Scan for the cell matching the given text and deliver its [X, Y] coordinate at center. 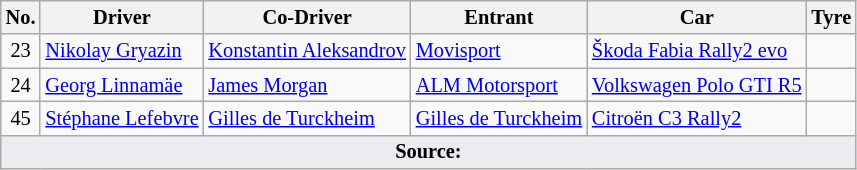
Citroën C3 Rally2 [696, 118]
Nikolay Gryazin [122, 51]
24 [21, 85]
Georg Linnamäe [122, 85]
Entrant [499, 17]
Co-Driver [308, 17]
James Morgan [308, 85]
ALM Motorsport [499, 85]
Source: [428, 152]
Driver [122, 17]
Tyre [831, 17]
Stéphane Lefebvre [122, 118]
45 [21, 118]
Volkswagen Polo GTI R5 [696, 85]
Konstantin Aleksandrov [308, 51]
Car [696, 17]
No. [21, 17]
Škoda Fabia Rally2 evo [696, 51]
23 [21, 51]
Movisport [499, 51]
